Detect which cell encompasses the target text, then output its [X, Y] center coordinate. 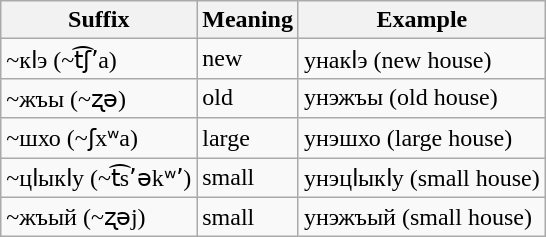
old [248, 98]
унэжъы (old house) [422, 98]
~жъый (~ʐəj) [99, 217]
унэшхо (large house) [422, 138]
унэжъый (small house) [422, 217]
new [248, 59]
~кӏэ (~t͡ʃʼa) [99, 59]
Example [422, 20]
Meaning [248, 20]
~шхо (~ʃxʷa) [99, 138]
Suffix [99, 20]
~цӏыкӏу (~t͡sʼəkʷʼ) [99, 178]
~жъы (~ʐə) [99, 98]
унэцӏыкӏу (small house) [422, 178]
унакӏэ (new house) [422, 59]
large [248, 138]
